From the cell containing the given text, extract its center point as [x, y] coordinate. 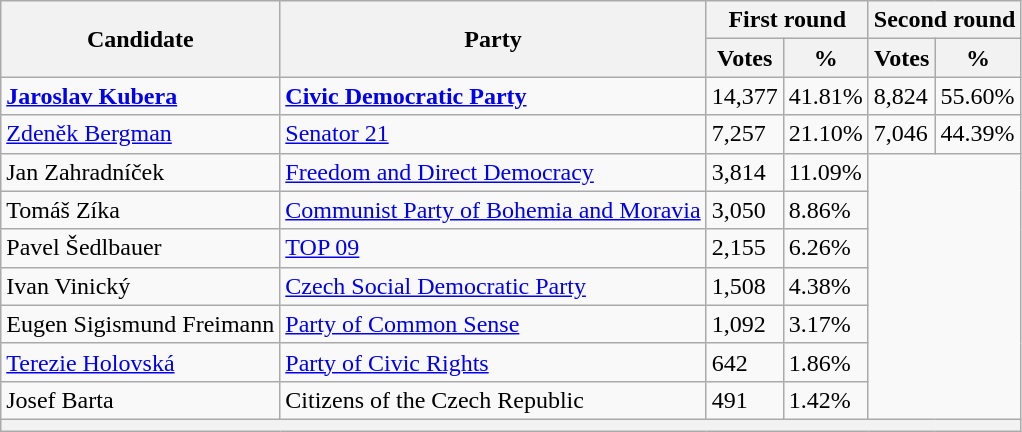
Josef Barta [140, 400]
First round [787, 20]
1.86% [826, 362]
55.60% [978, 96]
642 [744, 362]
7,257 [744, 134]
1,508 [744, 286]
Party of Common Sense [493, 324]
Pavel Šedlbauer [140, 248]
Candidate [140, 39]
44.39% [978, 134]
6.26% [826, 248]
Party of Civic Rights [493, 362]
4.38% [826, 286]
Second round [944, 20]
21.10% [826, 134]
Tomáš Zíka [140, 210]
1.42% [826, 400]
Civic Democratic Party [493, 96]
41.81% [826, 96]
TOP 09 [493, 248]
3,814 [744, 172]
14,377 [744, 96]
Jaroslav Kubera [140, 96]
7,046 [902, 134]
11.09% [826, 172]
8.86% [826, 210]
3,050 [744, 210]
3.17% [826, 324]
Party [493, 39]
491 [744, 400]
Freedom and Direct Democracy [493, 172]
Terezie Holovská [140, 362]
Ivan Vinický [140, 286]
Jan Zahradníček [140, 172]
Communist Party of Bohemia and Moravia [493, 210]
Czech Social Democratic Party [493, 286]
Zdeněk Bergman [140, 134]
Citizens of the Czech Republic [493, 400]
1,092 [744, 324]
Senator 21 [493, 134]
2,155 [744, 248]
8,824 [902, 96]
Eugen Sigismund Freimann [140, 324]
